Capture the cell that displays the provided text and extract its (x, y) central coordinate. 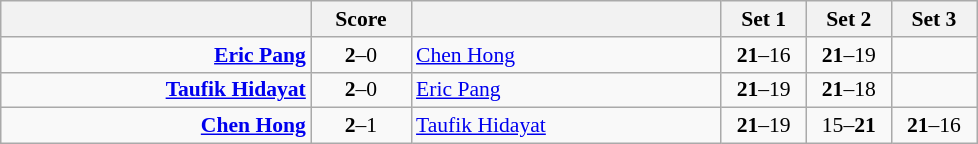
Set 2 (848, 19)
15–21 (848, 126)
Score (361, 19)
21–18 (848, 90)
Set 1 (764, 19)
2–1 (361, 126)
Set 3 (934, 19)
